Output the (x, y) coordinate of the center of the cell containing the given text.  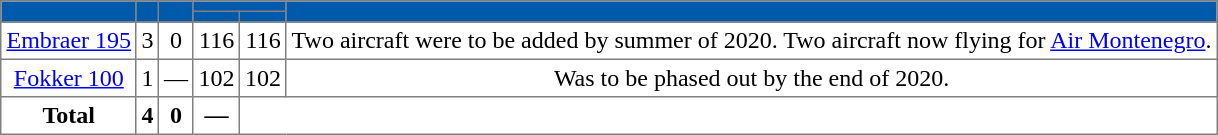
3 (147, 41)
Two aircraft were to be added by summer of 2020. Two aircraft now flying for Air Montenegro. (751, 41)
Embraer 195 (68, 41)
Fokker 100 (68, 78)
Was to be phased out by the end of 2020. (751, 78)
Total (68, 116)
1 (147, 78)
4 (147, 116)
